Identify which cell holds the provided text, then report its (X, Y) central coordinate. 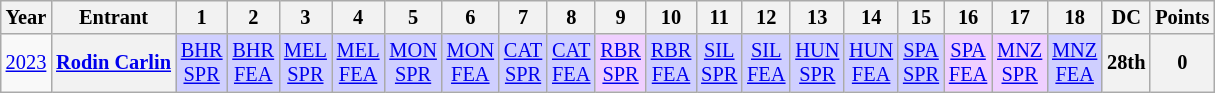
0 (1182, 63)
14 (871, 17)
13 (817, 17)
MELFEA (358, 63)
MONSPR (412, 63)
Entrant (114, 17)
CATFEA (571, 63)
16 (968, 17)
17 (1020, 17)
1 (202, 17)
RBRFEA (671, 63)
SPAFEA (968, 63)
HUNSPR (817, 63)
2 (253, 17)
12 (766, 17)
18 (1074, 17)
7 (523, 17)
4 (358, 17)
RBRSPR (620, 63)
SPASPR (921, 63)
Year (26, 17)
HUNFEA (871, 63)
15 (921, 17)
2023 (26, 63)
10 (671, 17)
11 (719, 17)
Points (1182, 17)
SILSPR (719, 63)
5 (412, 17)
MONFEA (470, 63)
MNZFEA (1074, 63)
28th (1126, 63)
SILFEA (766, 63)
MNZSPR (1020, 63)
CATSPR (523, 63)
9 (620, 17)
MELSPR (306, 63)
BHRSPR (202, 63)
8 (571, 17)
3 (306, 17)
6 (470, 17)
BHRFEA (253, 63)
Rodin Carlin (114, 63)
DC (1126, 17)
